For the text-containing cell, return its midpoint in (x, y) coordinate format. 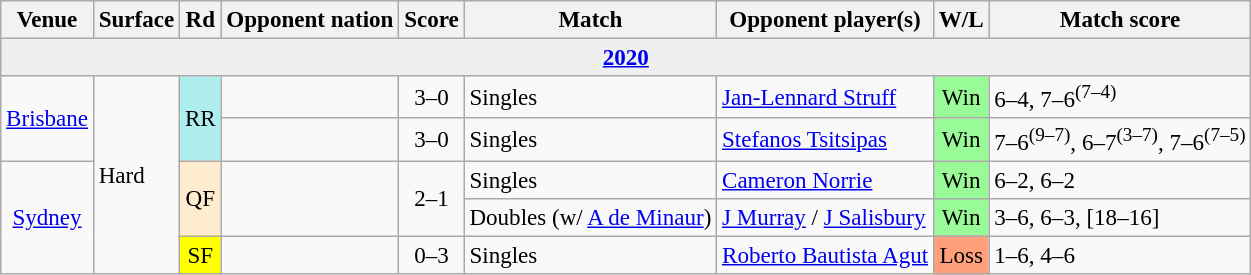
0–3 (432, 256)
Loss (961, 256)
6–4, 7–6(7–4) (1120, 97)
Cameron Norrie (826, 180)
Surface (136, 20)
Opponent player(s) (826, 20)
2–1 (432, 198)
Doubles (w/ A de Minaur) (590, 218)
Match score (1120, 20)
RR (200, 118)
Roberto Bautista Agut (826, 256)
Venue (48, 20)
6–2, 6–2 (1120, 180)
Jan-Lennard Struff (826, 97)
QF (200, 198)
1–6, 4–6 (1120, 256)
Brisbane (48, 118)
Rd (200, 20)
Stefanos Tsitsipas (826, 140)
W/L (961, 20)
Match (590, 20)
3–6, 6–3, [18–16] (1120, 218)
Sydney (48, 218)
J Murray / J Salisbury (826, 218)
7–6(9–7), 6–7(3–7), 7–6(7–5) (1120, 140)
2020 (626, 58)
SF (200, 256)
Hard (136, 175)
Opponent nation (310, 20)
Score (432, 20)
